Determine the (X, Y) coordinate at the center of the cell enclosing the given text.  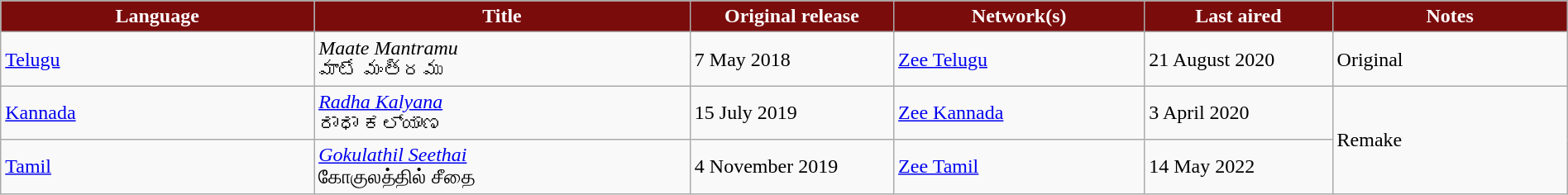
Gokulathil Seethai கோகுலத்தில் சீதை (503, 167)
Tamil (157, 167)
Telugu (157, 59)
Original (1450, 59)
Zee Telugu (1019, 59)
Network(s) (1019, 17)
Title (503, 17)
15 July 2019 (791, 112)
21 August 2020 (1239, 59)
4 November 2019 (791, 167)
Kannada (157, 112)
14 May 2022 (1239, 167)
Zee Kannada (1019, 112)
Language (157, 17)
Original release (791, 17)
Last aired (1239, 17)
Zee Tamil (1019, 167)
Notes (1450, 17)
Radha Kalyana ರಾಧಾ ಕಲ್ಯಾಣ (503, 112)
Remake (1450, 140)
Maate Mantramu మాటే మంత్రము (503, 59)
7 May 2018 (791, 59)
3 April 2020 (1239, 112)
